Find where the given text appears and provide that cell's center as [x, y] coordinate. 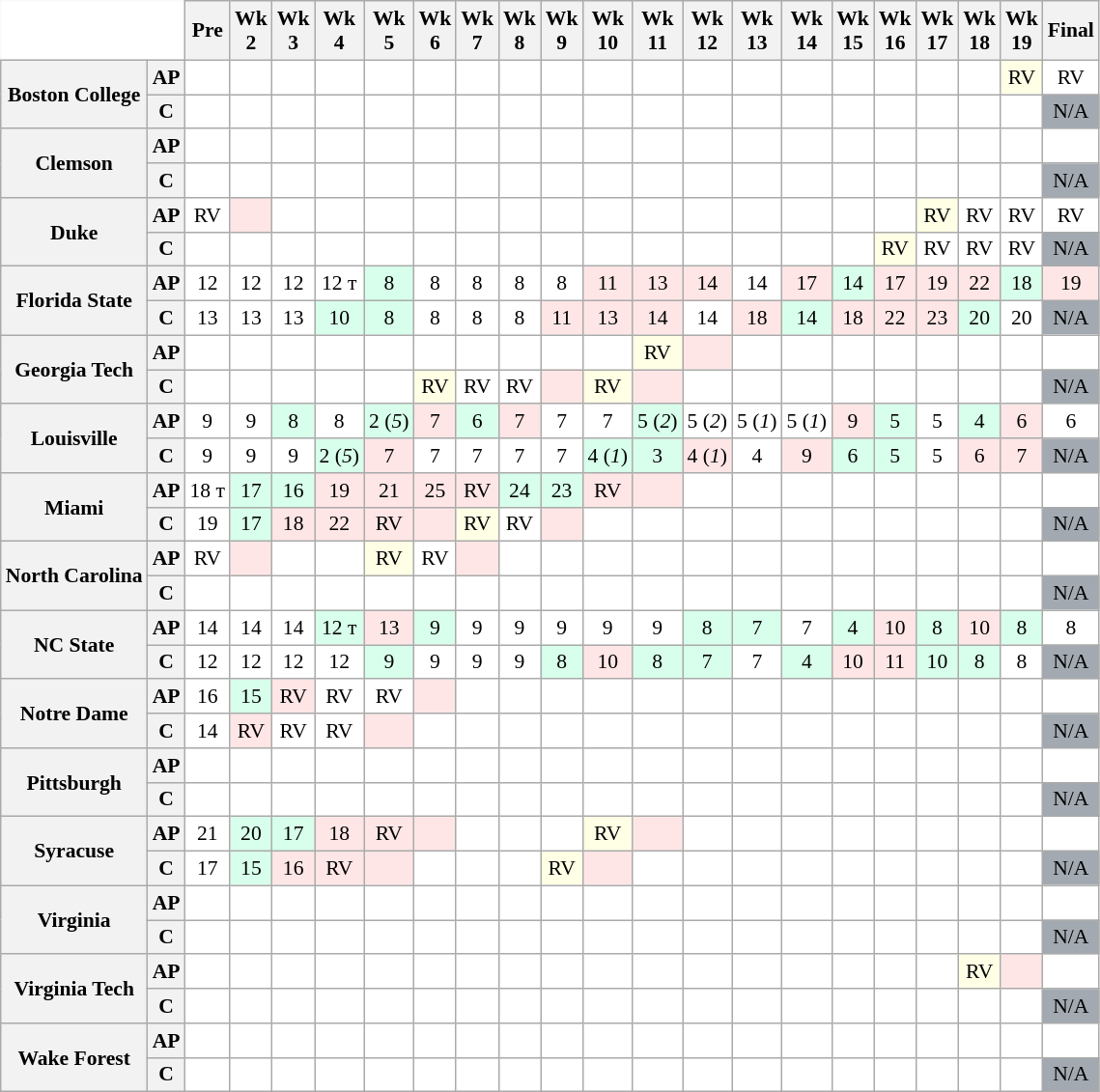
Wk13 [757, 31]
Wk12 [708, 31]
24 [520, 490]
25 [436, 490]
Wk11 [658, 31]
Georgia Tech [74, 369]
Wk19 [1022, 31]
Wk9 [562, 31]
Virginia [74, 919]
Wk5 [389, 31]
Boston College [74, 95]
18 т [209, 490]
Final [1071, 31]
Pittsburgh [74, 782]
Miami [74, 508]
Wk18 [979, 31]
Louisville [74, 438]
Notre Dame [74, 714]
Wk6 [436, 31]
Wk15 [853, 31]
Wk17 [938, 31]
Wk2 [251, 31]
Wk7 [477, 31]
Wake Forest [74, 1058]
Virginia Tech [74, 989]
Syracuse [74, 852]
Florida State [74, 301]
Wk16 [895, 31]
NC State [74, 645]
Duke [74, 232]
Wk8 [520, 31]
Clemson [74, 164]
Wk10 [607, 31]
Wk3 [294, 31]
Wk14 [807, 31]
3 [658, 456]
Wk4 [340, 31]
North Carolina [74, 575]
Pre [209, 31]
